Return the (X, Y) coordinate for the center point of the cell that contains the specified text.  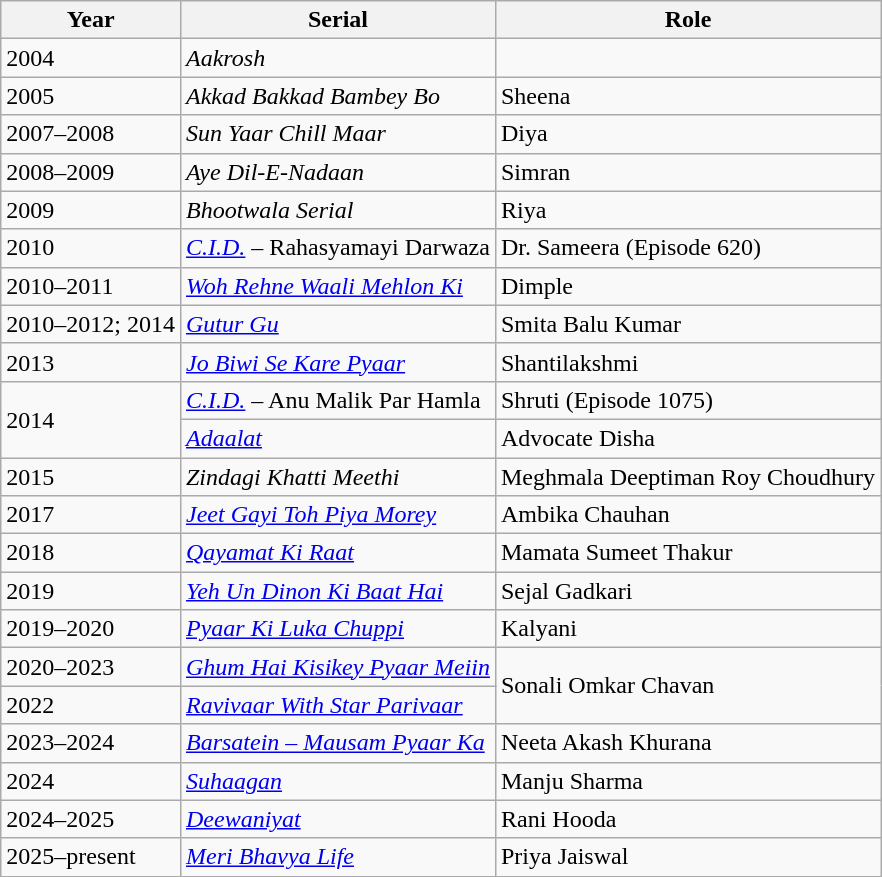
Dr. Sameera (Episode 620) (688, 248)
Zindagi Khatti Meethi (338, 477)
Priya Jaiswal (688, 857)
C.I.D. – Rahasyamayi Darwaza (338, 248)
Gutur Gu (338, 324)
2017 (91, 515)
Sonali Omkar Chavan (688, 686)
Sejal Gadkari (688, 591)
Role (688, 20)
Ambika Chauhan (688, 515)
Jeet Gayi Toh Piya Morey (338, 515)
Manju Sharma (688, 781)
Meri Bhavya Life (338, 857)
Advocate Disha (688, 438)
Sun Yaar Chill Maar (338, 134)
2015 (91, 477)
Yeh Un Dinon Ki Baat Hai (338, 591)
2014 (91, 419)
Riya (688, 210)
2023–2024 (91, 743)
2007–2008 (91, 134)
Barsatein – Mausam Pyaar Ka (338, 743)
Bhootwala Serial (338, 210)
2009 (91, 210)
Mamata Sumeet Thakur (688, 553)
Dimple (688, 286)
2010–2012; 2014 (91, 324)
Shantilakshmi (688, 362)
2022 (91, 705)
Ghum Hai Kisikey Pyaar Meiin (338, 667)
Ravivaar With Star Parivaar (338, 705)
Aakrosh (338, 58)
C.I.D. – Anu Malik Par Hamla (338, 400)
Rani Hooda (688, 819)
2010–2011 (91, 286)
Qayamat Ki Raat (338, 553)
Year (91, 20)
Akkad Bakkad Bambey Bo (338, 96)
Meghmala Deeptiman Roy Choudhury (688, 477)
Aye Dil-E-Nadaan (338, 172)
Jo Biwi Se Kare Pyaar (338, 362)
Diya (688, 134)
2019–2020 (91, 629)
2005 (91, 96)
Deewaniyat (338, 819)
2018 (91, 553)
Simran (688, 172)
Smita Balu Kumar (688, 324)
2024–2025 (91, 819)
2020–2023 (91, 667)
2013 (91, 362)
Kalyani (688, 629)
Shruti (Episode 1075) (688, 400)
2004 (91, 58)
Neeta Akash Khurana (688, 743)
Suhaagan (338, 781)
2019 (91, 591)
2024 (91, 781)
2010 (91, 248)
Pyaar Ki Luka Chuppi (338, 629)
Adaalat (338, 438)
Woh Rehne Waali Mehlon Ki (338, 286)
Serial (338, 20)
2025–present (91, 857)
2008–2009 (91, 172)
Sheena (688, 96)
